Capture the cell that displays the provided text and extract its [X, Y] central coordinate. 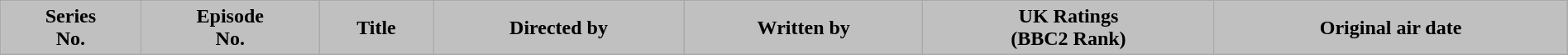
Title [375, 28]
SeriesNo. [71, 28]
Written by [804, 28]
UK Ratings(BBC2 Rank) [1068, 28]
Original air date [1391, 28]
EpisodeNo. [230, 28]
Directed by [559, 28]
